From the cell containing the given text, extract its center point as (x, y) coordinate. 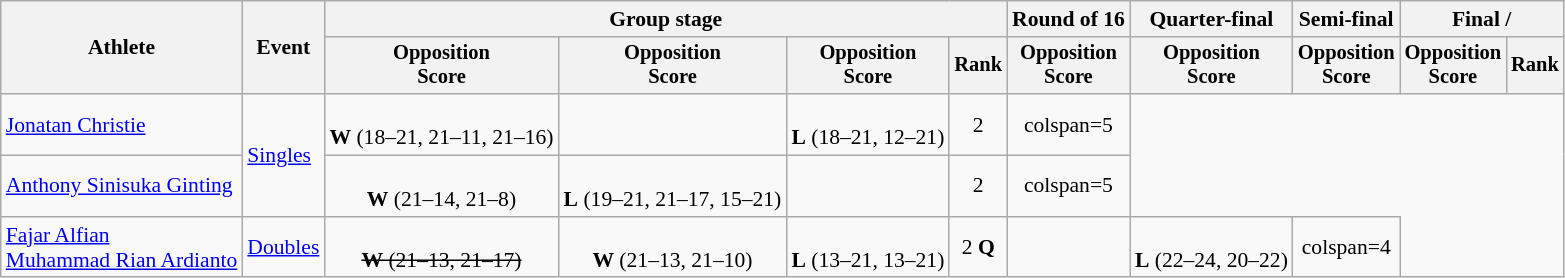
Doubles (283, 248)
Semi-final (1346, 19)
Athlete (122, 48)
L (18–21, 12–21) (868, 124)
Singles (283, 155)
W (21–14, 21–8) (441, 186)
L (13–21, 13–21) (868, 248)
Group stage (666, 19)
colspan=4 (1346, 248)
W (18–21, 21–11, 21–16) (441, 124)
L (22–24, 20–22) (1212, 248)
Quarter-final (1212, 19)
Final / (1482, 19)
2 Q (978, 248)
W (21–13, 21–10) (673, 248)
Fajar AlfianMuhammad Rian Ardianto (122, 248)
W (21–13, 21–17) (441, 248)
L (19–21, 21–17, 15–21) (673, 186)
Event (283, 48)
Jonatan Christie (122, 124)
Anthony Sinisuka Ginting (122, 186)
Round of 16 (1068, 19)
